Pinpoint the cell where the given text exists, returning its (X, Y) midpoint coordinate. 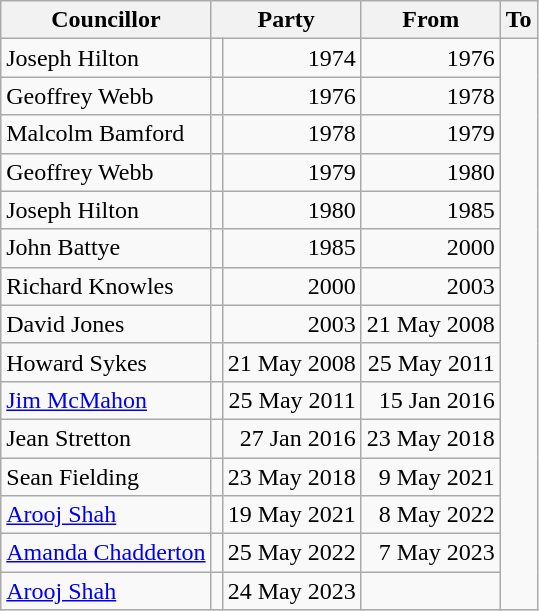
Howard Sykes (106, 362)
25 May 2022 (292, 553)
8 May 2022 (430, 515)
Councillor (106, 20)
Sean Fielding (106, 477)
Jim McMahon (106, 400)
27 Jan 2016 (292, 438)
Jean Stretton (106, 438)
Party (286, 20)
Richard Knowles (106, 286)
1974 (292, 58)
To (518, 20)
24 May 2023 (292, 591)
15 Jan 2016 (430, 400)
Amanda Chadderton (106, 553)
From (430, 20)
9 May 2021 (430, 477)
David Jones (106, 324)
19 May 2021 (292, 515)
Malcolm Bamford (106, 134)
John Battye (106, 248)
7 May 2023 (430, 553)
